Extract the [x, y] coordinate from the center of the cell holding the provided text.  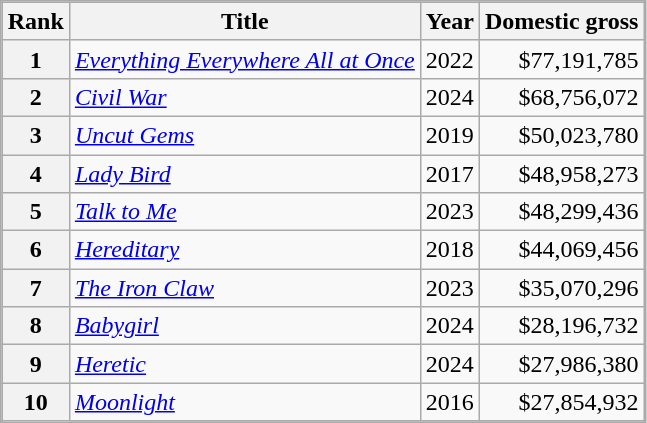
2 [36, 97]
Uncut Gems [244, 135]
Title [244, 21]
$50,023,780 [562, 135]
Lady Bird [244, 173]
Heretic [244, 364]
2016 [450, 402]
Domestic gross [562, 21]
Year [450, 21]
5 [36, 212]
Moonlight [244, 402]
2022 [450, 59]
$48,958,273 [562, 173]
2018 [450, 250]
2019 [450, 135]
6 [36, 250]
Everything Everywhere All at Once [244, 59]
8 [36, 326]
$77,191,785 [562, 59]
3 [36, 135]
The Iron Claw [244, 288]
$48,299,436 [562, 212]
10 [36, 402]
$68,756,072 [562, 97]
$44,069,456 [562, 250]
4 [36, 173]
Hereditary [244, 250]
Civil War [244, 97]
9 [36, 364]
$27,986,380 [562, 364]
$35,070,296 [562, 288]
Talk to Me [244, 212]
Babygirl [244, 326]
1 [36, 59]
$28,196,732 [562, 326]
$27,854,932 [562, 402]
2017 [450, 173]
Rank [36, 21]
7 [36, 288]
